Detect which cell encompasses the target text, then output its [X, Y] center coordinate. 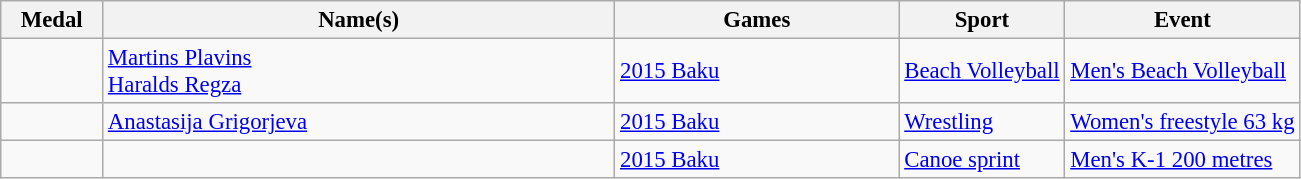
Beach Volleyball [982, 72]
Games [757, 20]
Men's Beach Volleyball [1182, 72]
Martins PlavinsHaralds Regza [359, 72]
Medal [52, 20]
Men's K-1 200 metres [1182, 160]
Name(s) [359, 20]
Canoe sprint [982, 160]
Anastasija Grigorjeva [359, 122]
Wrestling [982, 122]
Sport [982, 20]
Event [1182, 20]
Women's freestyle 63 kg [1182, 122]
